Scan for the cell matching the given text and deliver its [x, y] coordinate at center. 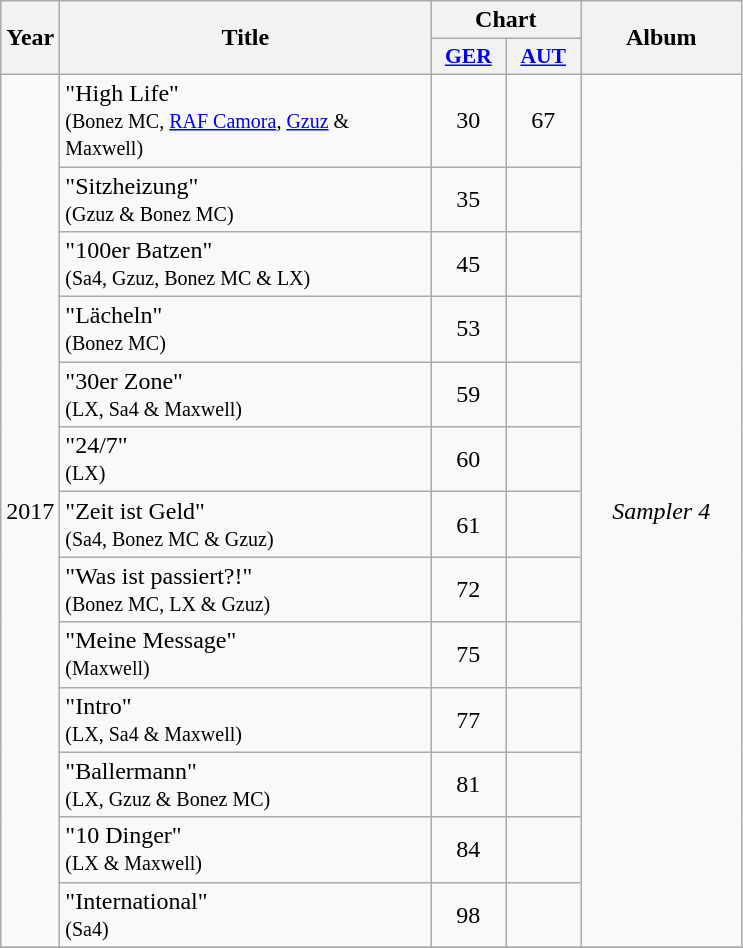
53 [468, 330]
61 [468, 524]
"Sitzheizung" (Gzuz & Bonez MC) [246, 198]
77 [468, 720]
"10 Dinger" (LX & Maxwell) [246, 850]
Year [30, 38]
35 [468, 198]
Title [246, 38]
"Intro" (LX, Sa4 & Maxwell) [246, 720]
67 [544, 120]
"Meine Message" (Maxwell) [246, 654]
Chart [506, 20]
59 [468, 394]
"24/7" (LX) [246, 460]
"Was ist passiert?!" (Bonez MC, LX & Gzuz) [246, 590]
30 [468, 120]
AUT [544, 57]
98 [468, 914]
72 [468, 590]
2017 [30, 510]
"100er Batzen" (Sa4, Gzuz, Bonez MC & LX) [246, 264]
"30er Zone" (LX, Sa4 & Maxwell) [246, 394]
45 [468, 264]
84 [468, 850]
75 [468, 654]
"High Life" (Bonez MC, RAF Camora, Gzuz & Maxwell) [246, 120]
Album [662, 38]
"Ballermann" (LX, Gzuz & Bonez MC) [246, 784]
"Zeit ist Geld" (Sa4, Bonez MC & Gzuz) [246, 524]
"International" (Sa4) [246, 914]
60 [468, 460]
GER [468, 57]
81 [468, 784]
Sampler 4 [662, 510]
"Lächeln" (Bonez MC) [246, 330]
